For the text-containing cell, return its midpoint in (x, y) coordinate format. 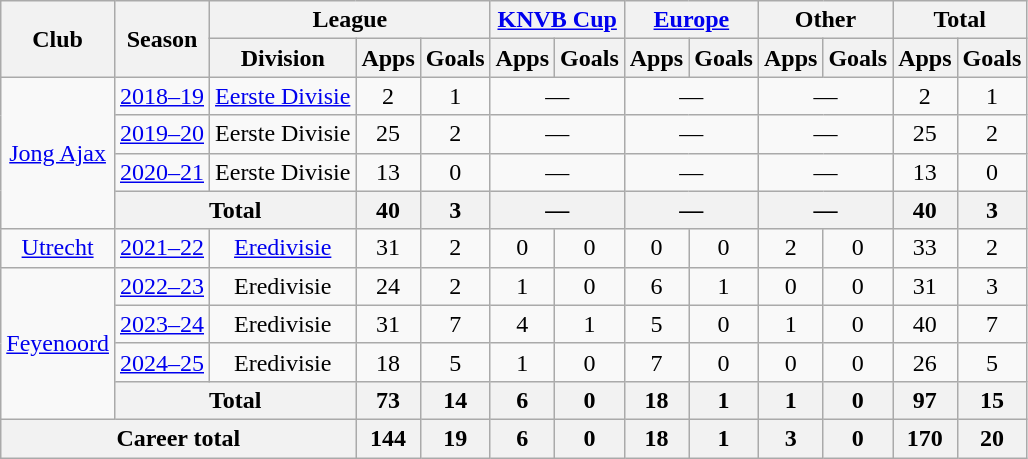
15 (992, 400)
20 (992, 438)
144 (388, 438)
14 (455, 400)
2023–24 (162, 324)
KNVB Cup (557, 20)
170 (925, 438)
33 (925, 248)
4 (522, 324)
Other (825, 20)
Utrecht (58, 248)
2019–20 (162, 134)
Club (58, 39)
2021–22 (162, 248)
19 (455, 438)
2022–23 (162, 286)
Career total (178, 438)
73 (388, 400)
Europe (691, 20)
24 (388, 286)
Feyenoord (58, 343)
League (350, 20)
2024–25 (162, 362)
2020–21 (162, 172)
Season (162, 39)
Jong Ajax (58, 153)
26 (925, 362)
2018–19 (162, 96)
97 (925, 400)
Division (283, 58)
